Return the (x, y) coordinate for the center point of the cell that contains the specified text.  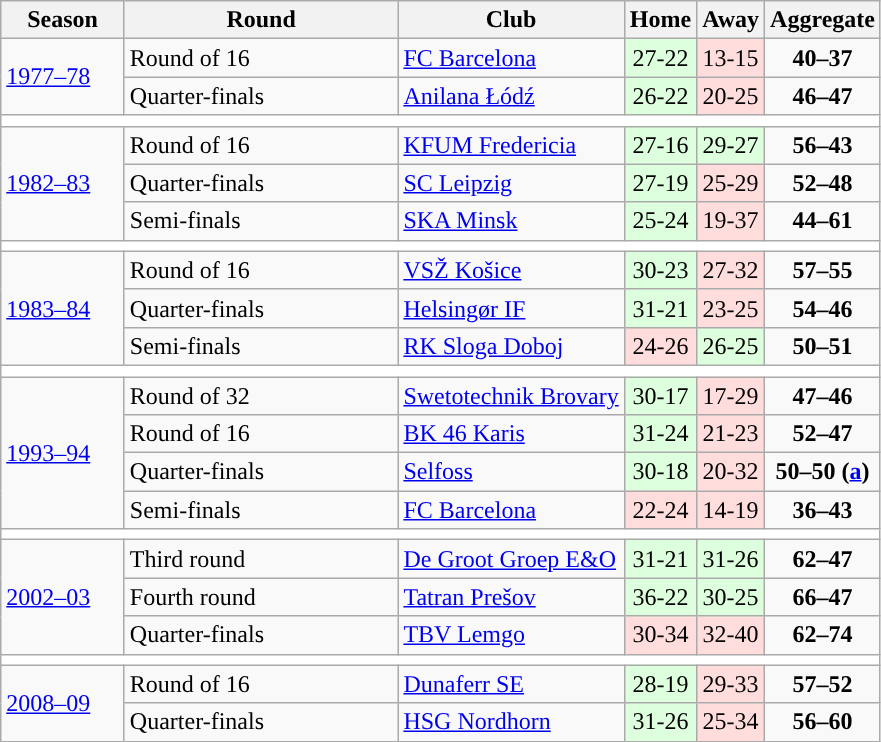
Third round (261, 559)
29-27 (731, 145)
30-25 (731, 597)
Anilana Łódź (511, 96)
36–43 (823, 510)
2008–09 (63, 703)
Helsingør IF (511, 308)
30-34 (660, 635)
62–74 (823, 635)
46–47 (823, 96)
54–46 (823, 308)
56–43 (823, 145)
De Groot Groep E&O (511, 559)
36-22 (660, 597)
30-17 (660, 395)
62–47 (823, 559)
21-23 (731, 434)
BK 46 Karis (511, 434)
2002–03 (63, 597)
Round of 32 (261, 395)
20-32 (731, 472)
26-22 (660, 96)
SKA Minsk (511, 221)
1977–78 (63, 77)
Round (261, 20)
44–61 (823, 221)
KFUM Fredericia (511, 145)
50–51 (823, 346)
23-25 (731, 308)
47–46 (823, 395)
30-18 (660, 472)
57–55 (823, 270)
56–60 (823, 722)
TBV Lemgo (511, 635)
19-37 (731, 221)
29-33 (731, 684)
66–47 (823, 597)
Aggregate (823, 20)
14-19 (731, 510)
25-29 (731, 183)
50–50 (a) (823, 472)
28-19 (660, 684)
26-25 (731, 346)
27-19 (660, 183)
57–52 (823, 684)
52–47 (823, 434)
1983–84 (63, 308)
13-15 (731, 58)
1982–83 (63, 183)
17-29 (731, 395)
52–48 (823, 183)
HSG Nordhorn (511, 722)
24-26 (660, 346)
31-24 (660, 434)
32-40 (731, 635)
VSŽ Košice (511, 270)
Swetotechnik Brovary (511, 395)
Fourth round (261, 597)
27-32 (731, 270)
RK Sloga Doboj (511, 346)
SC Leipzig (511, 183)
27-22 (660, 58)
22-24 (660, 510)
30-23 (660, 270)
1993–94 (63, 452)
Away (731, 20)
25-24 (660, 221)
Selfoss (511, 472)
25-34 (731, 722)
27-16 (660, 145)
20-25 (731, 96)
Season (63, 20)
Club (511, 20)
Dunaferr SE (511, 684)
40–37 (823, 58)
Tatran Prešov (511, 597)
Home (660, 20)
